Search for the cell housing the specified text and yield its (X, Y) center coordinate. 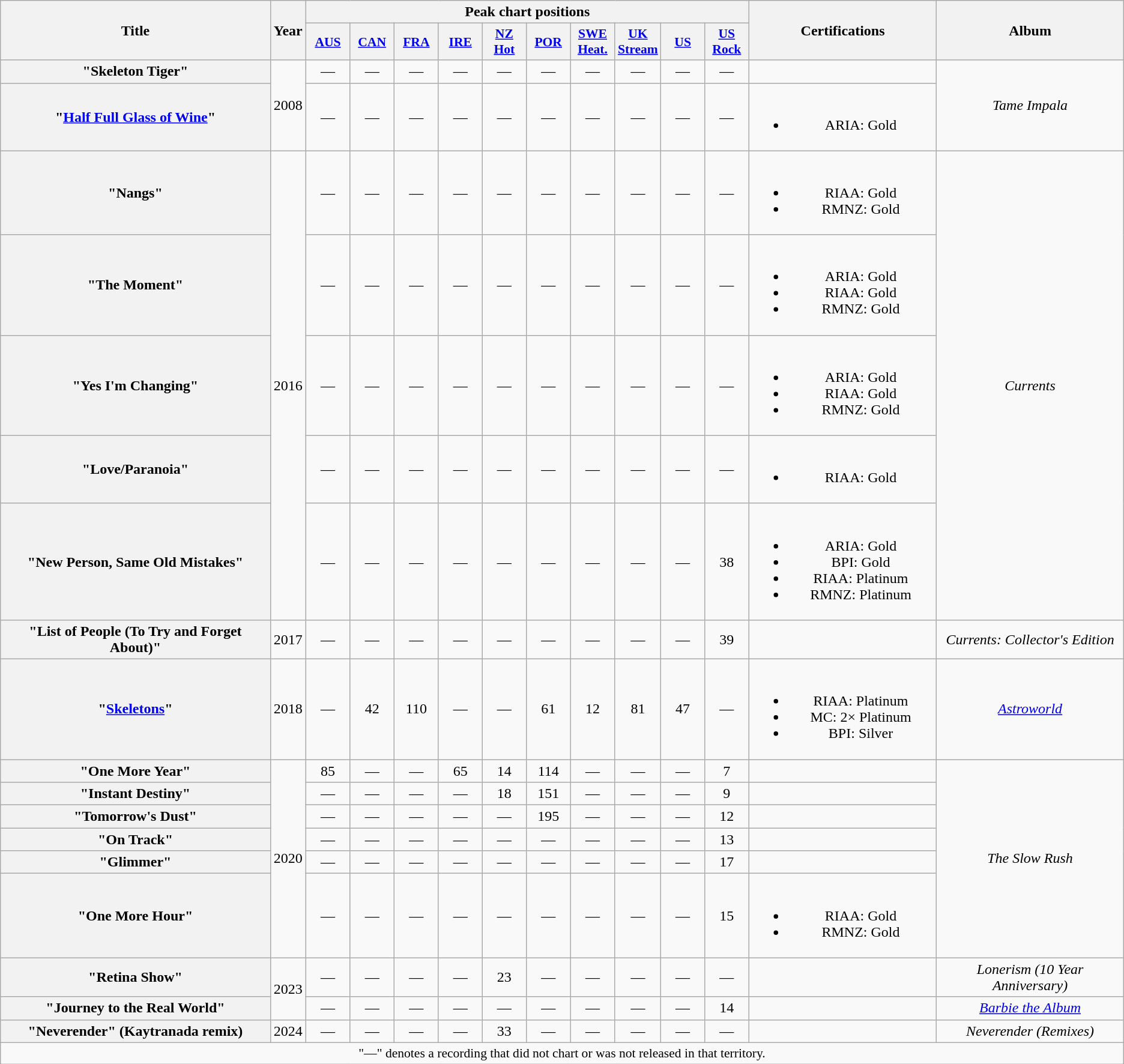
"Love/Paranoia" (136, 470)
UKStream (638, 42)
"On Track" (136, 839)
23 (504, 978)
17 (727, 862)
47 (683, 709)
"One More Year" (136, 770)
81 (638, 709)
38 (727, 561)
Astroworld (1030, 709)
"Journey to the Real World" (136, 1008)
15 (727, 916)
"The Moment" (136, 285)
2016 (288, 385)
Currents: Collector's Edition (1030, 639)
"Nangs" (136, 193)
"Retina Show" (136, 978)
Barbie the Album (1030, 1008)
2020 (288, 858)
2023 (288, 988)
IRE (460, 42)
Peak chart positions (527, 12)
2018 (288, 709)
9 (727, 794)
"Instant Destiny" (136, 794)
"List of People (To Try and Forget About)" (136, 639)
"Skeletons" (136, 709)
Neverender (Remixes) (1030, 1031)
"One More Hour" (136, 916)
Year (288, 30)
18 (504, 794)
AUS (328, 42)
61 (548, 709)
"Tomorrow's Dust" (136, 817)
33 (504, 1031)
151 (548, 794)
Tame Impala (1030, 106)
Title (136, 30)
"Neverender" (Kaytranada remix) (136, 1031)
RIAA: PlatinumMC: 2× PlatinumBPI: Silver (843, 709)
RIAA: Gold (843, 470)
"—" denotes a recording that did not chart or was not released in that territory. (562, 1053)
ARIA: Gold (843, 116)
CAN (372, 42)
2017 (288, 639)
USRock (727, 42)
110 (417, 709)
ARIA: GoldBPI: GoldRIAA: PlatinumRMNZ: Platinum (843, 561)
"Yes I'm Changing" (136, 385)
Lonerism (10 Year Anniversary) (1030, 978)
65 (460, 770)
Currents (1030, 385)
"Skeleton Tiger" (136, 71)
114 (548, 770)
US (683, 42)
2024 (288, 1031)
"New Person, Same Old Mistakes" (136, 561)
Album (1030, 30)
"Half Full Glass of Wine" (136, 116)
SWEHeat. (593, 42)
85 (328, 770)
"Glimmer" (136, 862)
42 (372, 709)
2008 (288, 106)
195 (548, 817)
39 (727, 639)
FRA (417, 42)
The Slow Rush (1030, 858)
NZHot (504, 42)
Certifications (843, 30)
7 (727, 770)
POR (548, 42)
13 (727, 839)
